Pinpoint the cell where the given text exists, returning its [x, y] midpoint coordinate. 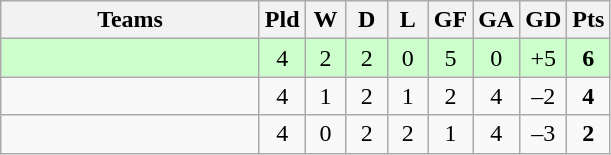
Pld [282, 20]
5 [450, 58]
D [366, 20]
Pts [588, 20]
GD [544, 20]
W [326, 20]
+5 [544, 58]
GF [450, 20]
GA [496, 20]
L [408, 20]
–2 [544, 96]
6 [588, 58]
–3 [544, 134]
Teams [130, 20]
